Provide the (x, y) coordinate of the cell's center where the given text is located.  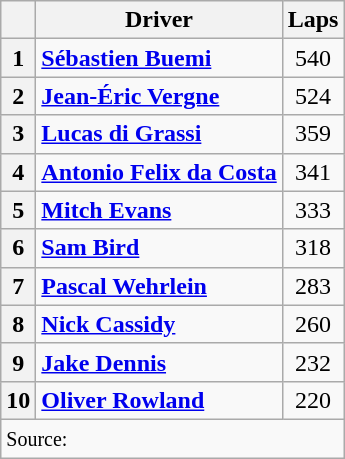
359 (313, 134)
260 (313, 324)
Jean-Éric Vergne (159, 96)
Mitch Evans (159, 210)
283 (313, 286)
Nick Cassidy (159, 324)
6 (18, 248)
7 (18, 286)
Sam Bird (159, 248)
Lucas di Grassi (159, 134)
Driver (159, 20)
Jake Dennis (159, 362)
540 (313, 58)
Pascal Wehrlein (159, 286)
220 (313, 400)
9 (18, 362)
2 (18, 96)
Sébastien Buemi (159, 58)
5 (18, 210)
318 (313, 248)
333 (313, 210)
524 (313, 96)
3 (18, 134)
1 (18, 58)
232 (313, 362)
Oliver Rowland (159, 400)
341 (313, 172)
Source: (172, 438)
10 (18, 400)
Antonio Felix da Costa (159, 172)
8 (18, 324)
Laps (313, 20)
4 (18, 172)
